From the cell containing the given text, extract its center point as [X, Y] coordinate. 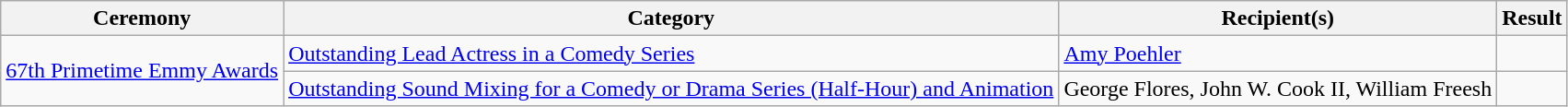
Amy Poehler [1278, 53]
Recipient(s) [1278, 18]
Result [1532, 18]
67th Primetime Emmy Awards [142, 71]
Outstanding Sound Mixing for a Comedy or Drama Series (Half-Hour) and Animation [671, 89]
Outstanding Lead Actress in a Comedy Series [671, 53]
Ceremony [142, 18]
Category [671, 18]
George Flores, John W. Cook II, William Freesh [1278, 89]
